Find where the given text appears and provide that cell's center as (X, Y) coordinate. 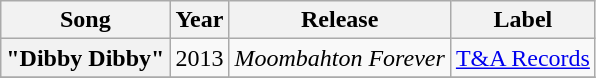
T&A Records (522, 58)
"Dibby Dibby" (86, 58)
Release (340, 20)
Label (522, 20)
2013 (200, 58)
Year (200, 20)
Song (86, 20)
Moombahton Forever (340, 58)
